Output the [X, Y] coordinate of the center of the cell containing the given text.  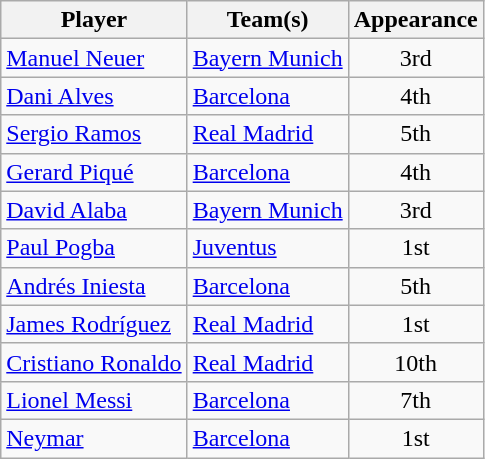
Juventus [268, 248]
Player [94, 20]
James Rodríguez [94, 324]
Gerard Piqué [94, 172]
7th [416, 400]
Cristiano Ronaldo [94, 362]
Lionel Messi [94, 400]
Neymar [94, 438]
Team(s) [268, 20]
Paul Pogba [94, 248]
10th [416, 362]
Andrés Iniesta [94, 286]
David Alaba [94, 210]
Dani Alves [94, 96]
Sergio Ramos [94, 134]
Manuel Neuer [94, 58]
Appearance [416, 20]
